Capture the cell that displays the provided text and extract its (X, Y) central coordinate. 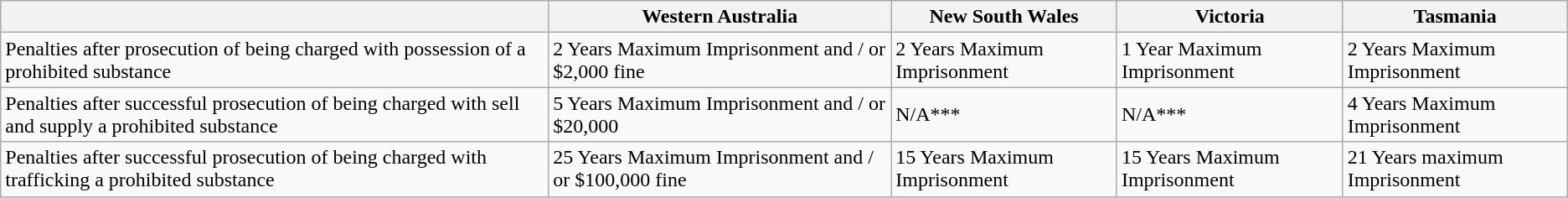
Penalties after successful prosecution of being charged with sell and supply a prohibited substance (275, 114)
21 Years maximum Imprisonment (1455, 169)
5 Years Maximum Imprisonment and / or $20,000 (720, 114)
New South Wales (1004, 17)
Western Australia (720, 17)
25 Years Maximum Imprisonment and / or $100,000 fine (720, 169)
1 Year Maximum Imprisonment (1230, 60)
Penalties after successful prosecution of being charged with trafficking a prohibited substance (275, 169)
Victoria (1230, 17)
Penalties after prosecution of being charged with possession of a prohibited substance (275, 60)
Tasmania (1455, 17)
4 Years Maximum Imprisonment (1455, 114)
2 Years Maximum Imprisonment and / or $2,000 fine (720, 60)
